Identify which cell holds the provided text, then report its (X, Y) central coordinate. 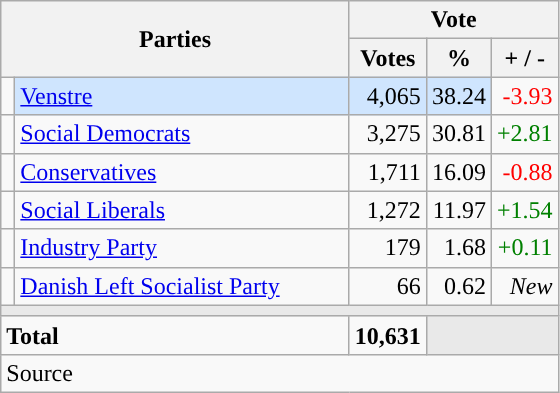
66 (388, 286)
11.97 (458, 210)
16.09 (458, 172)
Social Liberals (182, 210)
Conservatives (182, 172)
+ / - (524, 58)
1,272 (388, 210)
Source (280, 373)
1.68 (458, 248)
Venstre (182, 96)
+2.81 (524, 134)
3,275 (388, 134)
+0.11 (524, 248)
30.81 (458, 134)
% (458, 58)
179 (388, 248)
+1.54 (524, 210)
38.24 (458, 96)
1,711 (388, 172)
Votes (388, 58)
0.62 (458, 286)
Social Democrats (182, 134)
Danish Left Socialist Party (182, 286)
Industry Party (182, 248)
-3.93 (524, 96)
Total (176, 335)
New (524, 286)
-0.88 (524, 172)
4,065 (388, 96)
Vote (454, 20)
Parties (176, 39)
10,631 (388, 335)
